Capture the cell that displays the provided text and extract its (X, Y) central coordinate. 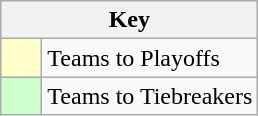
Key (130, 20)
Teams to Playoffs (150, 58)
Teams to Tiebreakers (150, 96)
